Identify which cell holds the provided text, then report its (x, y) central coordinate. 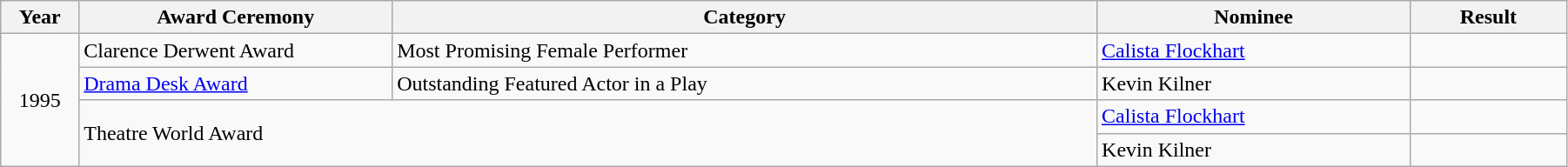
Clarence Derwent Award (236, 50)
Category (745, 17)
Result (1488, 17)
Theatre World Award (588, 133)
1995 (40, 100)
Award Ceremony (236, 17)
Year (40, 17)
Outstanding Featured Actor in a Play (745, 83)
Drama Desk Award (236, 83)
Nominee (1254, 17)
Most Promising Female Performer (745, 50)
